Scan for the cell matching the given text and deliver its (X, Y) coordinate at center. 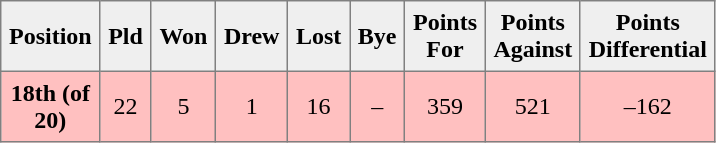
16 (319, 106)
Lost (319, 36)
–162 (648, 106)
521 (532, 106)
5 (184, 106)
Won (184, 36)
359 (446, 106)
Points Against (532, 36)
Points Differential (648, 36)
– (378, 106)
Bye (378, 36)
Drew (252, 36)
Points For (446, 36)
Position (50, 36)
18th (of 20) (50, 106)
Pld (126, 36)
22 (126, 106)
1 (252, 106)
